Determine the [X, Y] coordinate at the center of the cell enclosing the given text.  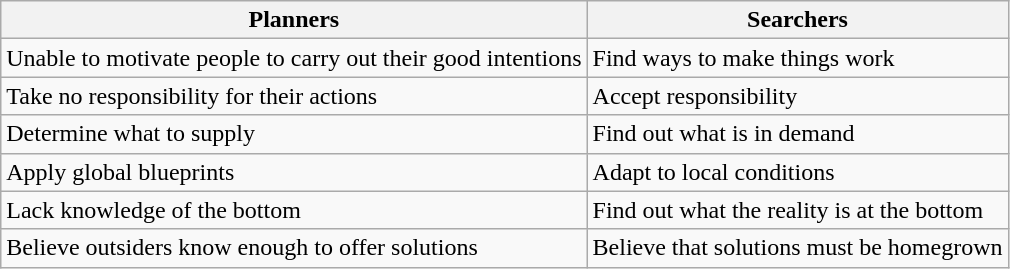
Determine what to supply [294, 134]
Take no responsibility for their actions [294, 96]
Adapt to local conditions [798, 172]
Lack knowledge of the bottom [294, 210]
Searchers [798, 20]
Apply global blueprints [294, 172]
Find ways to make things work [798, 58]
Planners [294, 20]
Find out what the reality is at the bottom [798, 210]
Unable to motivate people to carry out their good intentions [294, 58]
Accept responsibility [798, 96]
Believe outsiders know enough to offer solutions [294, 248]
Believe that solutions must be homegrown [798, 248]
Find out what is in demand [798, 134]
